Detect which cell encompasses the target text, then output its (X, Y) center coordinate. 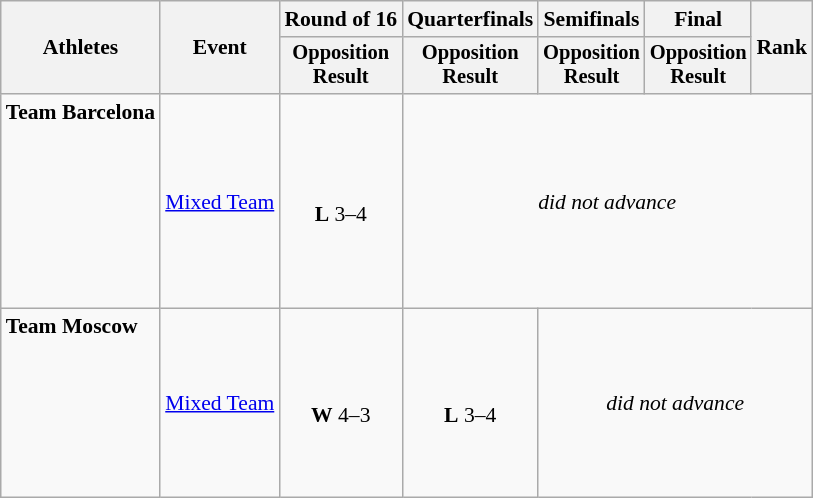
Final (698, 19)
Athletes (80, 48)
Rank (782, 48)
W 4–3 (340, 404)
Team Moscow (80, 404)
Team Barcelona (80, 201)
Semifinals (592, 19)
Quarterfinals (470, 19)
Event (220, 48)
Round of 16 (340, 19)
